Locate the cell with the specified text and output its [X, Y] center coordinate. 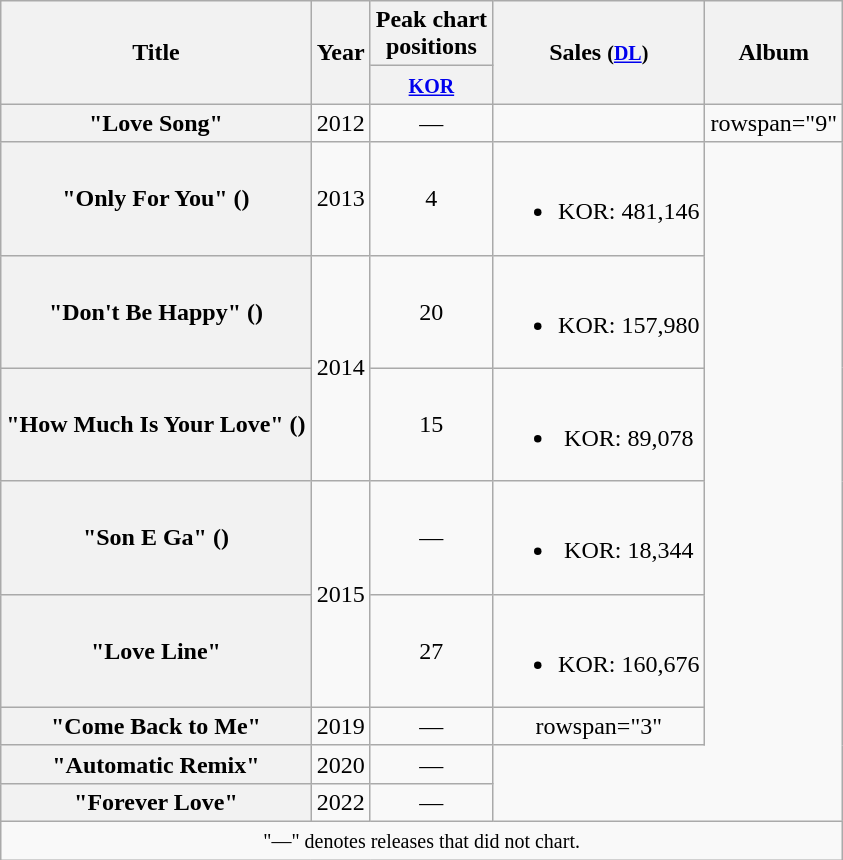
KOR: 89,078 [599, 424]
2013 [340, 198]
"Forever Love" [156, 802]
"Don't Be Happy" () [156, 312]
"Come Back to Me" [156, 726]
KOR: 157,980 [599, 312]
Title [156, 52]
rowspan="9" [774, 123]
4 [431, 198]
Peak chart positions [431, 34]
"Only For You" () [156, 198]
"—" denotes releases that did not chart. [422, 840]
"Love Song" [156, 123]
20 [431, 312]
2022 [340, 802]
Year [340, 52]
2014 [340, 368]
Album [774, 52]
27 [431, 650]
Sales (DL) [599, 52]
2015 [340, 594]
2012 [340, 123]
rowspan="3" [599, 726]
"How Much Is Your Love" () [156, 424]
15 [431, 424]
KOR [431, 85]
KOR: 160,676 [599, 650]
KOR: 18,344 [599, 538]
2019 [340, 726]
"Son E Ga" () [156, 538]
"Automatic Remix" [156, 764]
"Love Line" [156, 650]
KOR: 481,146 [599, 198]
2020 [340, 764]
